Identify which cell holds the provided text, then report its [X, Y] central coordinate. 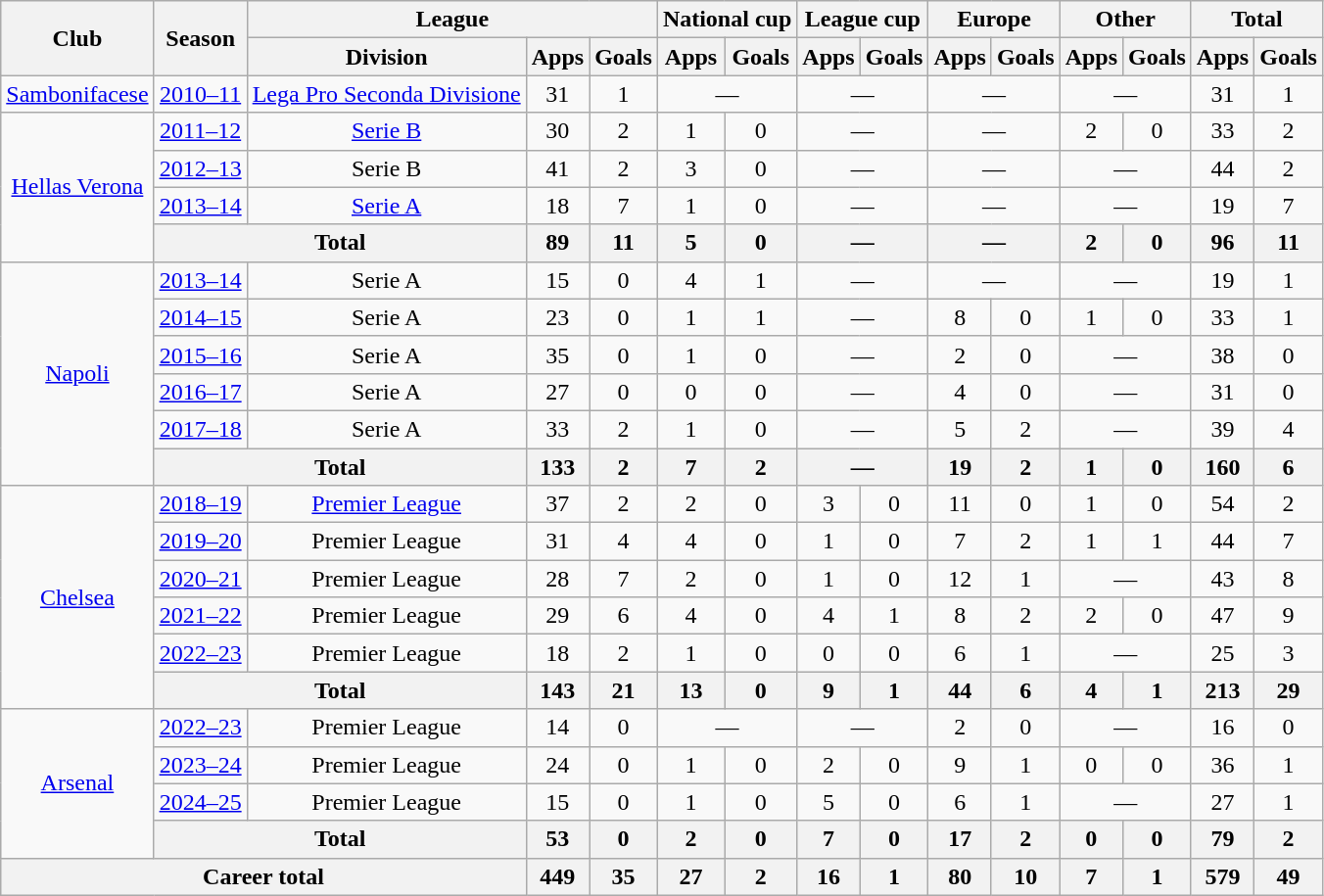
Lega Pro Seconda Divisione [386, 94]
47 [1222, 616]
23 [557, 317]
2021–22 [200, 616]
2024–25 [200, 802]
36 [1222, 765]
54 [1222, 504]
53 [557, 839]
449 [557, 876]
30 [557, 131]
10 [1025, 876]
25 [1222, 653]
24 [557, 765]
Club [77, 38]
2010–11 [200, 94]
2011–12 [200, 131]
143 [557, 690]
Arsenal [77, 783]
Hellas Verona [77, 187]
80 [960, 876]
League [452, 20]
13 [690, 690]
579 [1222, 876]
12 [960, 579]
Season [200, 38]
17 [960, 839]
Other [1125, 20]
2012–13 [200, 168]
14 [557, 728]
League cup [863, 20]
21 [624, 690]
38 [1222, 354]
Career total [263, 876]
213 [1222, 690]
160 [1222, 467]
2016–17 [200, 392]
43 [1222, 579]
28 [557, 579]
39 [1222, 429]
89 [557, 243]
2023–24 [200, 765]
79 [1222, 839]
Chelsea [77, 597]
2015–16 [200, 354]
96 [1222, 243]
2017–18 [200, 429]
49 [1289, 876]
Division [386, 57]
Europe [994, 20]
2020–21 [200, 579]
2019–20 [200, 542]
133 [557, 467]
National cup [727, 20]
Napoli [77, 373]
Sambonifacese [77, 94]
37 [557, 504]
2018–19 [200, 504]
2014–15 [200, 317]
41 [557, 168]
